From the cell containing the given text, extract its center point as (X, Y) coordinate. 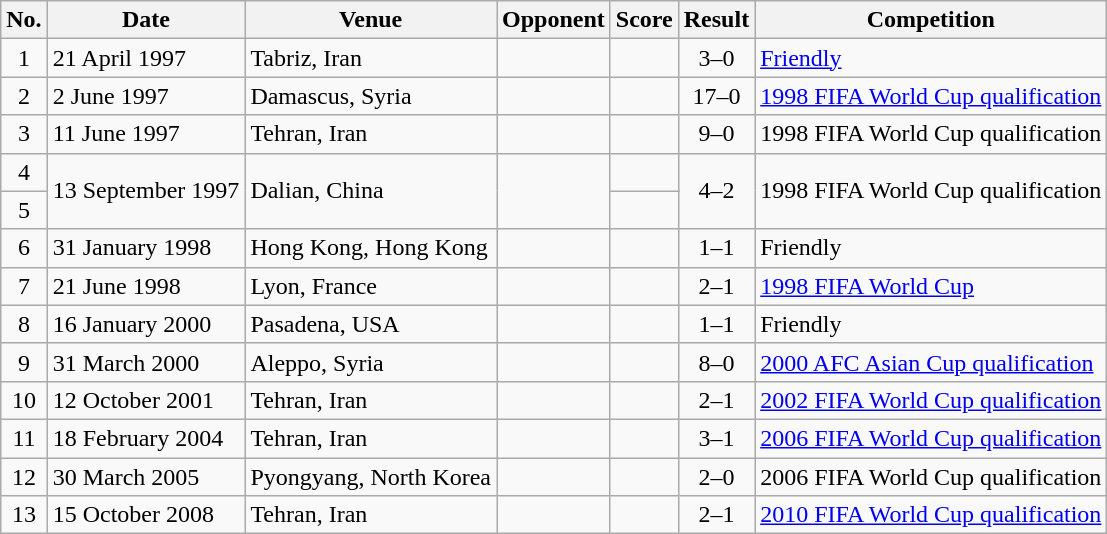
Lyon, France (371, 286)
11 June 1997 (146, 134)
1998 FIFA World Cup (931, 286)
Date (146, 20)
12 October 2001 (146, 400)
1 (24, 58)
Damascus, Syria (371, 96)
18 February 2004 (146, 438)
11 (24, 438)
Competition (931, 20)
31 January 1998 (146, 248)
30 March 2005 (146, 477)
8 (24, 324)
15 October 2008 (146, 515)
31 March 2000 (146, 362)
12 (24, 477)
21 June 1998 (146, 286)
3–1 (716, 438)
6 (24, 248)
Dalian, China (371, 191)
2000 AFC Asian Cup qualification (931, 362)
4 (24, 172)
Opponent (554, 20)
13 September 1997 (146, 191)
2002 FIFA World Cup qualification (931, 400)
Aleppo, Syria (371, 362)
Score (644, 20)
4–2 (716, 191)
2010 FIFA World Cup qualification (931, 515)
10 (24, 400)
2 (24, 96)
16 January 2000 (146, 324)
2 June 1997 (146, 96)
3–0 (716, 58)
Tabriz, Iran (371, 58)
5 (24, 210)
8–0 (716, 362)
7 (24, 286)
Venue (371, 20)
17–0 (716, 96)
Hong Kong, Hong Kong (371, 248)
Pasadena, USA (371, 324)
21 April 1997 (146, 58)
9 (24, 362)
3 (24, 134)
Result (716, 20)
No. (24, 20)
9–0 (716, 134)
13 (24, 515)
2–0 (716, 477)
Pyongyang, North Korea (371, 477)
